Return the [x, y] coordinate for the center point of the cell that contains the specified text.  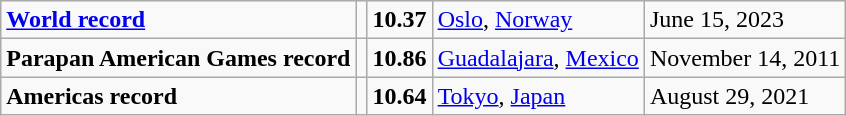
10.64 [400, 96]
November 14, 2011 [744, 58]
World record [178, 20]
June 15, 2023 [744, 20]
Americas record [178, 96]
Parapan American Games record [178, 58]
Oslo, Norway [538, 20]
10.86 [400, 58]
Tokyo, Japan [538, 96]
Guadalajara, Mexico [538, 58]
10.37 [400, 20]
August 29, 2021 [744, 96]
